Extract the (X, Y) coordinate from the center of the cell holding the provided text.  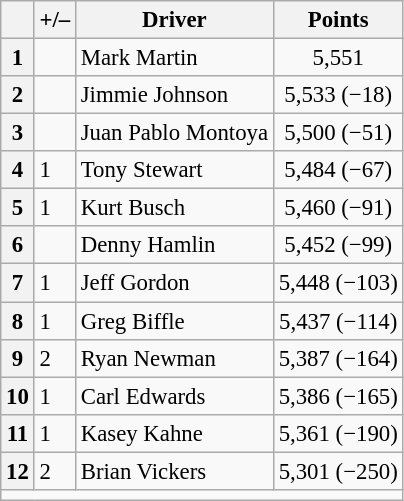
12 (18, 471)
9 (18, 358)
Greg Biffle (174, 321)
Ryan Newman (174, 358)
Jimmie Johnson (174, 95)
5,448 (−103) (338, 283)
7 (18, 283)
Jeff Gordon (174, 283)
5,361 (−190) (338, 433)
8 (18, 321)
5,551 (338, 58)
Juan Pablo Montoya (174, 133)
11 (18, 433)
Tony Stewart (174, 170)
Kurt Busch (174, 208)
5 (18, 208)
Driver (174, 20)
5,437 (−114) (338, 321)
10 (18, 396)
Brian Vickers (174, 471)
+/– (54, 20)
Carl Edwards (174, 396)
5,386 (−165) (338, 396)
5,460 (−91) (338, 208)
3 (18, 133)
Denny Hamlin (174, 245)
Mark Martin (174, 58)
4 (18, 170)
Points (338, 20)
5,301 (−250) (338, 471)
Kasey Kahne (174, 433)
5,452 (−99) (338, 245)
5,500 (−51) (338, 133)
6 (18, 245)
5,387 (−164) (338, 358)
5,484 (−67) (338, 170)
5,533 (−18) (338, 95)
